For the text-containing cell, return its midpoint in (x, y) coordinate format. 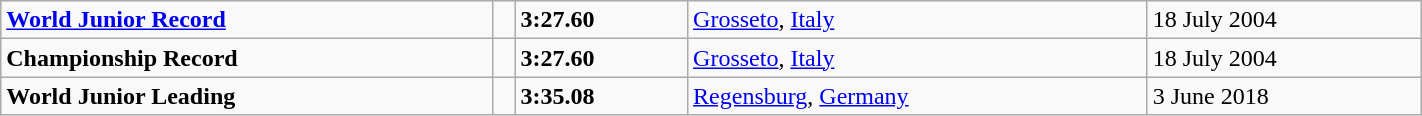
3:35.08 (602, 96)
World Junior Leading (247, 96)
Regensburg, Germany (918, 96)
3 June 2018 (1284, 96)
World Junior Record (247, 20)
Championship Record (247, 58)
